Detect which cell encompasses the target text, then output its [x, y] center coordinate. 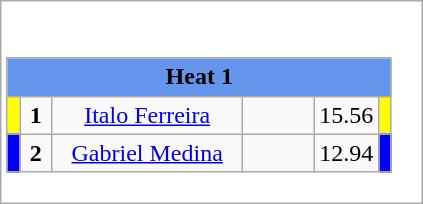
1 [36, 115]
15.56 [346, 115]
12.94 [346, 153]
Gabriel Medina [148, 153]
Heat 1 [199, 77]
2 [36, 153]
Italo Ferreira [148, 115]
Heat 1 1 Italo Ferreira 15.56 2 Gabriel Medina 12.94 [212, 102]
